Output the (X, Y) coordinate of the center of the cell containing the given text.  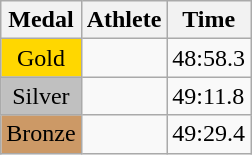
Silver (41, 96)
49:11.8 (209, 96)
48:58.3 (209, 58)
Gold (41, 58)
Time (209, 20)
Athlete (124, 20)
Bronze (41, 134)
49:29.4 (209, 134)
Medal (41, 20)
